Find where the given text appears and provide that cell's center as [X, Y] coordinate. 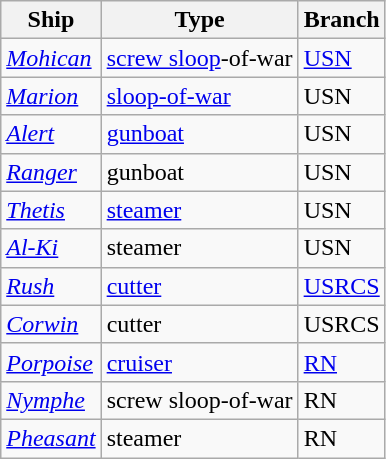
Alert [51, 134]
Al-Ki [51, 248]
Ranger [51, 172]
Pheasant [51, 438]
cruiser [200, 362]
Type [200, 20]
Marion [51, 96]
Rush [51, 286]
Ship [51, 20]
Branch [342, 20]
sloop-of-war [200, 96]
Corwin [51, 324]
Mohican [51, 58]
Nymphe [51, 400]
Porpoise [51, 362]
Thetis [51, 210]
